Extract the (x, y) coordinate from the center of the cell holding the provided text.  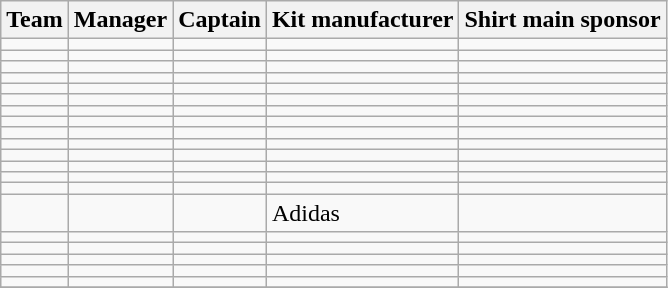
Adidas (362, 213)
Team (35, 20)
Shirt main sponsor (562, 20)
Manager (120, 20)
Captain (220, 20)
Kit manufacturer (362, 20)
